Return the (X, Y) coordinate for the center point of the cell that contains the specified text.  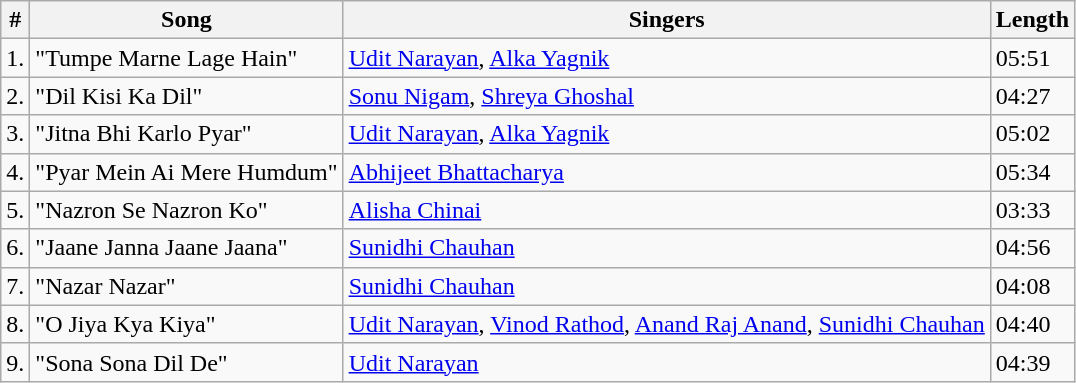
04:40 (1032, 324)
5. (16, 210)
04:56 (1032, 248)
04:39 (1032, 362)
# (16, 20)
3. (16, 134)
Sonu Nigam, Shreya Ghoshal (666, 96)
04:08 (1032, 286)
9. (16, 362)
03:33 (1032, 210)
"Jaane Janna Jaane Jaana" (186, 248)
1. (16, 58)
Abhijeet Bhattacharya (666, 172)
"Pyar Mein Ai Mere Humdum" (186, 172)
"Sona Sona Dil De" (186, 362)
4. (16, 172)
"Dil Kisi Ka Dil" (186, 96)
Alisha Chinai (666, 210)
6. (16, 248)
05:51 (1032, 58)
8. (16, 324)
Song (186, 20)
"Jitna Bhi Karlo Pyar" (186, 134)
04:27 (1032, 96)
"Nazron Se Nazron Ko" (186, 210)
2. (16, 96)
"Nazar Nazar" (186, 286)
Udit Narayan (666, 362)
05:02 (1032, 134)
"O Jiya Kya Kiya" (186, 324)
Udit Narayan, Vinod Rathod, Anand Raj Anand, Sunidhi Chauhan (666, 324)
Singers (666, 20)
Length (1032, 20)
"Tumpe Marne Lage Hain" (186, 58)
7. (16, 286)
05:34 (1032, 172)
